Identify which cell holds the provided text, then report its (x, y) central coordinate. 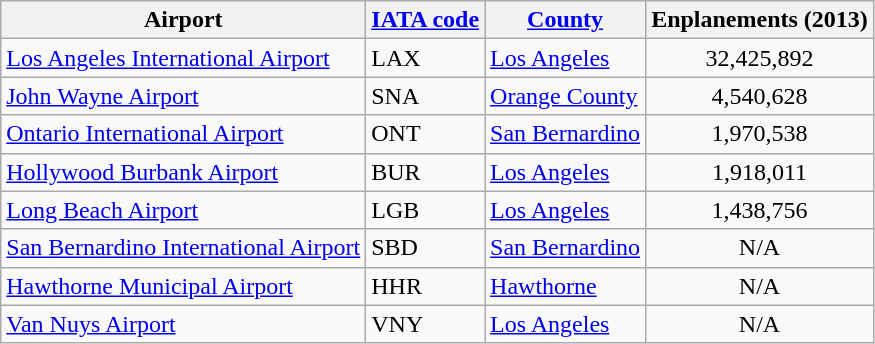
San Bernardino International Airport (184, 248)
SBD (426, 248)
IATA code (426, 20)
Los Angeles International Airport (184, 58)
Van Nuys Airport (184, 324)
HHR (426, 286)
County (566, 20)
1,918,011 (760, 172)
4,540,628 (760, 96)
Ontario International Airport (184, 134)
Enplanements (2013) (760, 20)
Hawthorne Municipal Airport (184, 286)
LGB (426, 210)
32,425,892 (760, 58)
Hawthorne (566, 286)
John Wayne Airport (184, 96)
VNY (426, 324)
1,438,756 (760, 210)
SNA (426, 96)
BUR (426, 172)
LAX (426, 58)
Orange County (566, 96)
Airport (184, 20)
Long Beach Airport (184, 210)
1,970,538 (760, 134)
Hollywood Burbank Airport (184, 172)
ONT (426, 134)
